For the text-containing cell, return its midpoint in (X, Y) coordinate format. 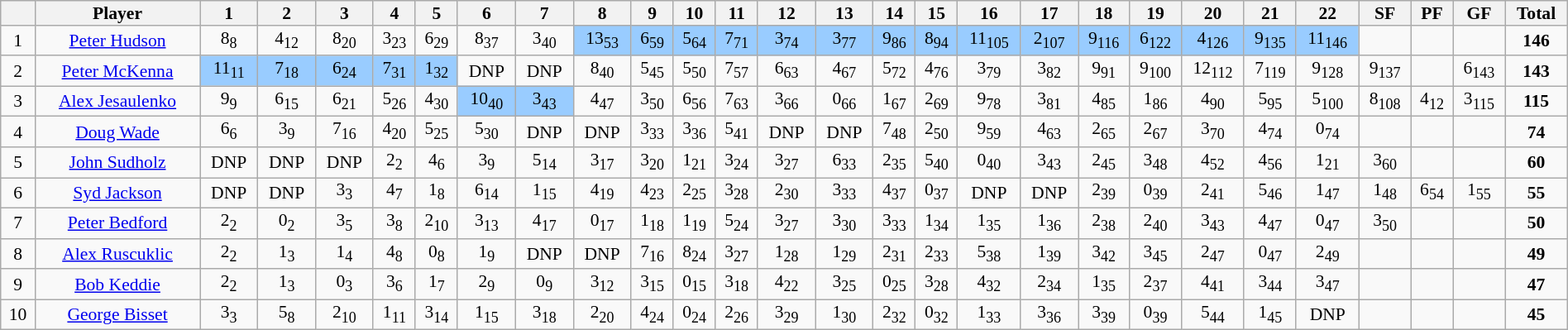
145 (1270, 314)
220 (602, 314)
370 (1212, 132)
88 (229, 41)
Bob Keddie (117, 285)
541 (736, 132)
377 (844, 41)
239 (1104, 194)
186 (1156, 101)
234 (1049, 285)
35 (345, 223)
422 (786, 285)
4126 (1212, 41)
456 (1270, 162)
46 (437, 162)
99 (229, 101)
Peter Bedford (117, 223)
314 (437, 314)
148 (1384, 194)
315 (652, 285)
347 (1327, 285)
143 (1537, 71)
066 (844, 101)
03 (345, 285)
986 (895, 41)
320 (652, 162)
237 (1156, 285)
423 (652, 194)
564 (695, 41)
269 (936, 101)
49 (1537, 255)
824 (695, 255)
514 (544, 162)
978 (989, 101)
374 (786, 41)
232 (895, 314)
344 (1270, 285)
419 (602, 194)
238 (1104, 223)
111 (394, 314)
9116 (1104, 41)
119 (695, 223)
015 (695, 285)
George Bisset (117, 314)
235 (895, 162)
48 (394, 255)
129 (844, 255)
654 (1432, 194)
437 (895, 194)
55 (1537, 194)
1040 (486, 101)
379 (989, 71)
718 (287, 71)
550 (695, 71)
420 (394, 132)
525 (437, 132)
441 (1212, 285)
339 (1104, 314)
66 (229, 132)
128 (786, 255)
136 (1049, 223)
147 (1327, 194)
615 (287, 101)
463 (1049, 132)
250 (936, 132)
9128 (1327, 71)
Alex Ruscuklic (117, 255)
155 (1479, 194)
330 (844, 223)
544 (1212, 314)
132 (437, 71)
837 (486, 41)
245 (1104, 162)
9137 (1384, 71)
233 (936, 255)
312 (602, 285)
Syd Jackson (117, 194)
959 (989, 132)
325 (844, 285)
037 (936, 194)
60 (1537, 162)
241 (1212, 194)
629 (437, 41)
360 (1384, 162)
323 (394, 41)
656 (695, 101)
38 (394, 223)
348 (1156, 162)
230 (786, 194)
12112 (1212, 71)
2107 (1049, 41)
Alex Jesaulenko (117, 101)
1111 (229, 71)
249 (1327, 255)
8108 (1384, 101)
9100 (1156, 71)
11 (736, 13)
032 (936, 314)
130 (844, 314)
771 (736, 41)
Peter McKenna (117, 71)
621 (345, 101)
540 (936, 162)
820 (345, 41)
74 (1537, 132)
20 (1212, 13)
748 (895, 132)
840 (602, 71)
485 (1104, 101)
139 (1049, 255)
231 (895, 255)
15 (936, 13)
526 (394, 101)
345 (1156, 255)
36 (394, 285)
29 (486, 285)
PF (1432, 13)
366 (786, 101)
226 (736, 314)
324 (736, 162)
5100 (1327, 101)
146 (1537, 41)
329 (786, 314)
474 (1270, 132)
659 (652, 41)
Doug Wade (117, 132)
430 (437, 101)
595 (1270, 101)
265 (1104, 132)
524 (736, 223)
313 (486, 223)
382 (1049, 71)
452 (1212, 162)
074 (1327, 132)
340 (544, 41)
317 (602, 162)
342 (1104, 255)
424 (652, 314)
6122 (1156, 41)
432 (989, 285)
134 (936, 223)
John Sudholz (117, 162)
45 (1537, 314)
225 (695, 194)
58 (287, 314)
624 (345, 71)
614 (486, 194)
133 (989, 314)
9135 (1270, 41)
663 (786, 71)
633 (844, 162)
545 (652, 71)
11105 (989, 41)
08 (437, 255)
894 (936, 41)
467 (844, 71)
50 (1537, 223)
247 (1212, 255)
757 (736, 71)
476 (936, 71)
09 (544, 285)
GF (1479, 13)
763 (736, 101)
731 (394, 71)
530 (486, 132)
381 (1049, 101)
017 (602, 223)
11146 (1327, 41)
546 (1270, 194)
167 (895, 101)
572 (895, 71)
3115 (1479, 101)
02 (287, 223)
Peter Hudson (117, 41)
490 (1212, 101)
Player (117, 13)
240 (1156, 223)
21 (1270, 13)
025 (895, 285)
118 (652, 223)
417 (544, 223)
991 (1104, 71)
040 (989, 162)
16 (989, 13)
12 (786, 13)
6143 (1479, 71)
SF (1384, 13)
024 (695, 314)
Total (1537, 13)
7119 (1270, 71)
267 (1156, 132)
1353 (602, 41)
538 (989, 255)
